Return the (x, y) coordinate for the center point of the cell that contains the specified text.  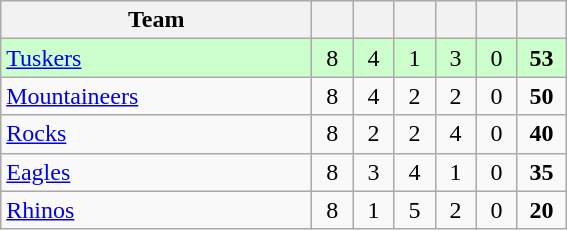
Rhinos (156, 210)
50 (542, 96)
Team (156, 20)
Eagles (156, 172)
40 (542, 134)
Mountaineers (156, 96)
20 (542, 210)
Tuskers (156, 58)
53 (542, 58)
35 (542, 172)
5 (414, 210)
Rocks (156, 134)
